For the text-containing cell, return its midpoint in (X, Y) coordinate format. 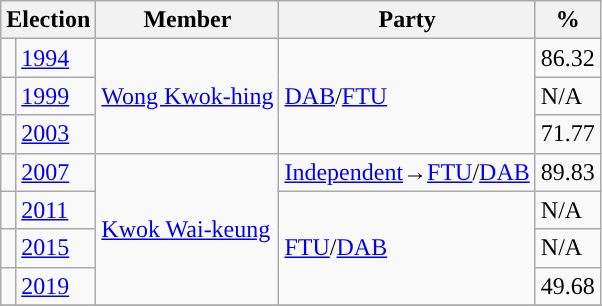
71.77 (568, 134)
2015 (56, 248)
1994 (56, 58)
DAB/FTU (407, 96)
86.32 (568, 58)
Wong Kwok-hing (188, 96)
89.83 (568, 172)
Election (48, 20)
Independent→FTU/DAB (407, 172)
2011 (56, 210)
1999 (56, 96)
Kwok Wai-keung (188, 229)
49.68 (568, 286)
Party (407, 20)
2003 (56, 134)
% (568, 20)
FTU/DAB (407, 248)
2019 (56, 286)
Member (188, 20)
2007 (56, 172)
